For the text-containing cell, return its midpoint in (X, Y) coordinate format. 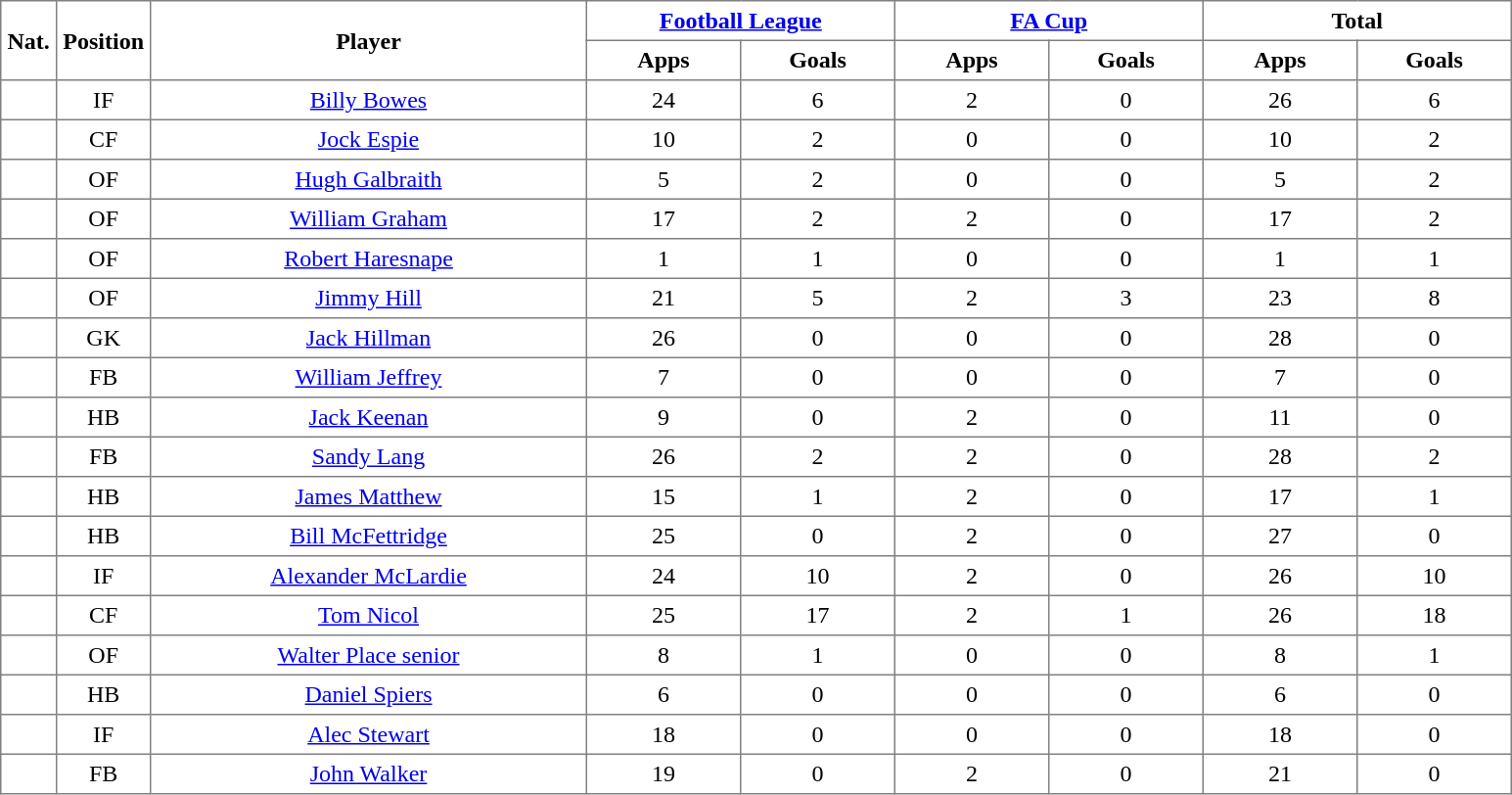
Football League (740, 21)
Hugh Galbraith (369, 179)
19 (664, 773)
William Jeffrey (369, 377)
GK (104, 338)
James Matthew (369, 496)
Sandy Lang (369, 456)
William Graham (369, 218)
11 (1280, 417)
Nat. (29, 41)
Jock Espie (369, 139)
23 (1280, 298)
Jack Keenan (369, 417)
27 (1280, 536)
Player (369, 41)
Alec Stewart (369, 734)
Alexander McLardie (369, 576)
Jack Hillman (369, 338)
FA Cup (1049, 21)
Billy Bowes (369, 100)
Robert Haresnape (369, 258)
Total (1356, 21)
Walter Place senior (369, 655)
Bill McFettridge (369, 536)
9 (664, 417)
Position (104, 41)
John Walker (369, 773)
Tom Nicol (369, 615)
Jimmy Hill (369, 298)
15 (664, 496)
Daniel Spiers (369, 694)
3 (1126, 298)
